Return the [X, Y] coordinate for the center point of the cell that contains the specified text.  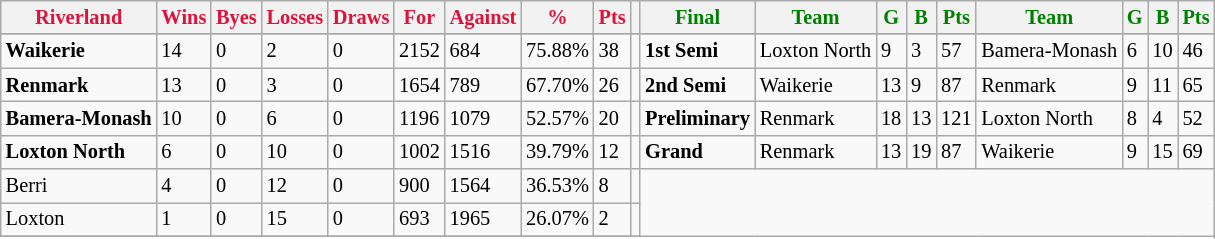
Preliminary [698, 118]
2152 [419, 51]
36.53% [558, 186]
38 [612, 51]
900 [419, 186]
69 [1196, 152]
65 [1196, 85]
693 [419, 219]
1564 [484, 186]
Grand [698, 152]
19 [921, 152]
26.07% [558, 219]
Losses [295, 17]
75.88% [558, 51]
Final [698, 17]
1079 [484, 118]
1516 [484, 152]
52.57% [558, 118]
67.70% [558, 85]
789 [484, 85]
39.79% [558, 152]
1002 [419, 152]
121 [956, 118]
Wins [184, 17]
Byes [236, 17]
Riverland [79, 17]
2nd Semi [698, 85]
1965 [484, 219]
20 [612, 118]
% [558, 17]
46 [1196, 51]
14 [184, 51]
Against [484, 17]
1st Semi [698, 51]
57 [956, 51]
1654 [419, 85]
684 [484, 51]
Loxton [79, 219]
Berri [79, 186]
1196 [419, 118]
11 [1163, 85]
Draws [361, 17]
52 [1196, 118]
For [419, 17]
26 [612, 85]
18 [891, 118]
1 [184, 219]
